Locate the cell with the specified text and output its [X, Y] center coordinate. 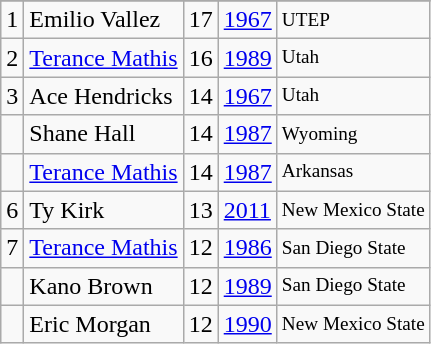
Emilio Vallez [104, 20]
2011 [248, 210]
Eric Morgan [104, 324]
7 [12, 248]
1986 [248, 248]
Ty Kirk [104, 210]
1 [12, 20]
16 [200, 58]
Arkansas [353, 172]
1990 [248, 324]
UTEP [353, 20]
17 [200, 20]
Kano Brown [104, 286]
3 [12, 96]
Wyoming [353, 134]
Ace Hendricks [104, 96]
6 [12, 210]
Shane Hall [104, 134]
13 [200, 210]
2 [12, 58]
